Pinpoint the cell where the given text exists, returning its [X, Y] midpoint coordinate. 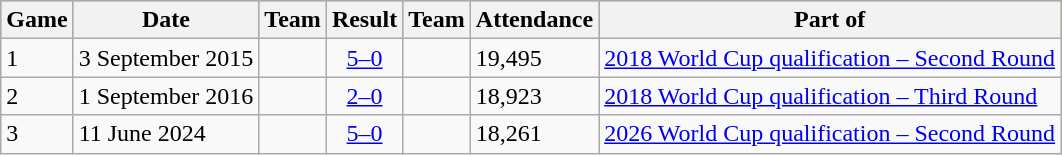
Attendance [534, 20]
2018 World Cup qualification – Second Round [830, 58]
Date [166, 20]
3 [37, 134]
1 September 2016 [166, 96]
3 September 2015 [166, 58]
2026 World Cup qualification – Second Round [830, 134]
Result [364, 20]
2018 World Cup qualification – Third Round [830, 96]
18,261 [534, 134]
18,923 [534, 96]
19,495 [534, 58]
2 [37, 96]
11 June 2024 [166, 134]
2–0 [364, 96]
Part of [830, 20]
Game [37, 20]
1 [37, 58]
